Pinpoint the cell where the given text exists, returning its [X, Y] midpoint coordinate. 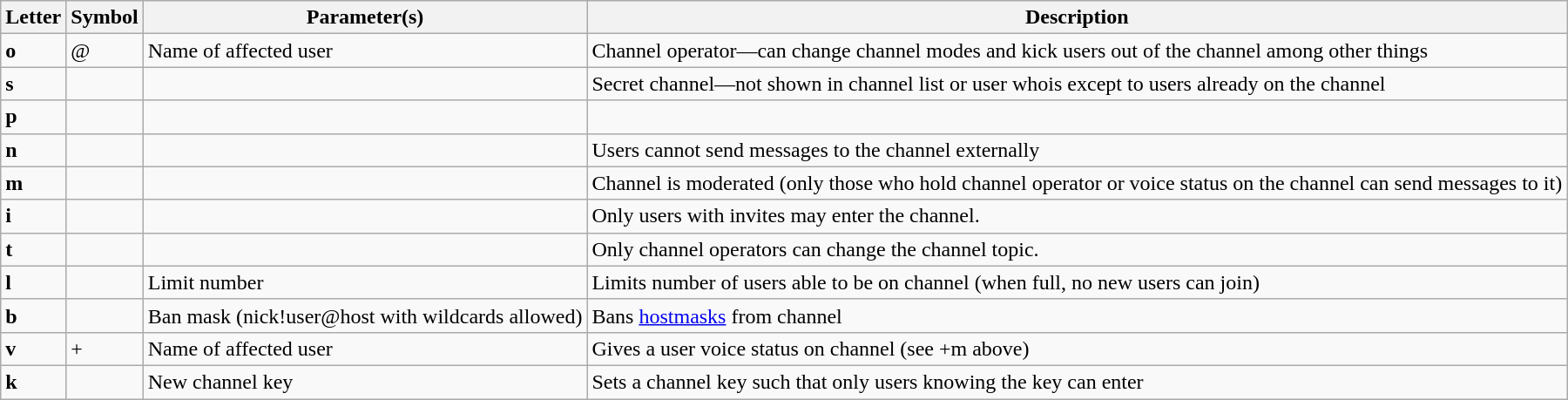
Parameter(s) [365, 17]
Sets a channel key such that only users knowing the key can enter [1077, 382]
Limit number [365, 282]
v [33, 349]
Symbol [105, 17]
b [33, 315]
+ [105, 349]
p [33, 117]
Secret channel—not shown in channel list or user whois except to users already on the channel [1077, 84]
Bans hostmasks from channel [1077, 315]
t [33, 249]
Ban mask (nick!user@host with wildcards allowed) [365, 315]
Description [1077, 17]
Limits number of users able to be on channel (when full, no new users can join) [1077, 282]
l [33, 282]
Only users with invites may enter the channel. [1077, 216]
New channel key [365, 382]
Gives a user voice status on channel (see +m above) [1077, 349]
Channel operator—can change channel modes and kick users out of the channel among other things [1077, 51]
Only channel operators can change the channel topic. [1077, 249]
Channel is moderated (only those who hold channel operator or voice status on the channel can send messages to it) [1077, 183]
m [33, 183]
s [33, 84]
Letter [33, 17]
o [33, 51]
i [33, 216]
k [33, 382]
Users cannot send messages to the channel externally [1077, 150]
n [33, 150]
@ [105, 51]
